Capture the cell that displays the provided text and extract its (X, Y) central coordinate. 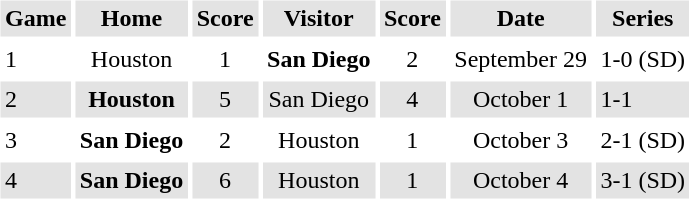
October 3 (521, 140)
October 1 (521, 100)
September 29 (521, 59)
5 (225, 100)
Date (521, 18)
Visitor (319, 18)
3 (35, 140)
6 (225, 180)
Game (35, 18)
Home (131, 18)
October 4 (521, 180)
